Output the [x, y] coordinate of the center of the cell containing the given text.  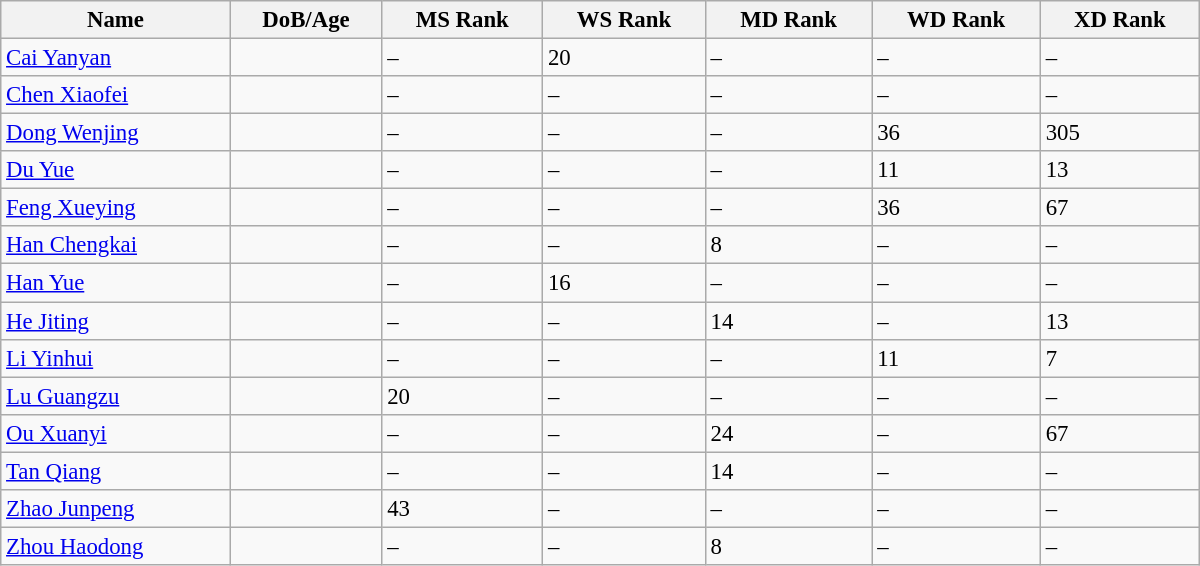
Zhou Haodong [116, 546]
Du Yue [116, 170]
MD Rank [788, 20]
Ou Xuanyi [116, 433]
305 [1120, 133]
Li Yinhui [116, 358]
Zhao Junpeng [116, 509]
16 [624, 283]
Dong Wenjing [116, 133]
Tan Qiang [116, 471]
WS Rank [624, 20]
DoB/Age [306, 20]
Chen Xiaofei [116, 95]
Cai Yanyan [116, 58]
Name [116, 20]
XD Rank [1120, 20]
Han Chengkai [116, 245]
Han Yue [116, 283]
He Jiting [116, 321]
Feng Xueying [116, 208]
WD Rank [956, 20]
7 [1120, 358]
Lu Guangzu [116, 396]
MS Rank [462, 20]
24 [788, 433]
43 [462, 509]
